Pinpoint the cell where the given text exists, returning its (x, y) midpoint coordinate. 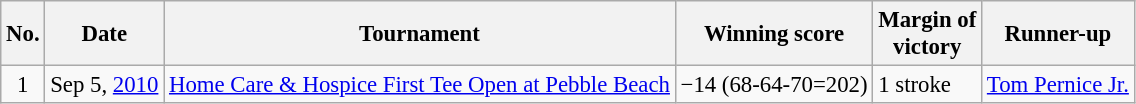
1 stroke (928, 85)
Date (104, 34)
Tournament (420, 34)
No. (23, 34)
−14 (68-64-70=202) (774, 85)
1 (23, 85)
Runner-up (1058, 34)
Winning score (774, 34)
Home Care & Hospice First Tee Open at Pebble Beach (420, 85)
Tom Pernice Jr. (1058, 85)
Sep 5, 2010 (104, 85)
Margin ofvictory (928, 34)
